Capture the cell that displays the provided text and extract its [X, Y] central coordinate. 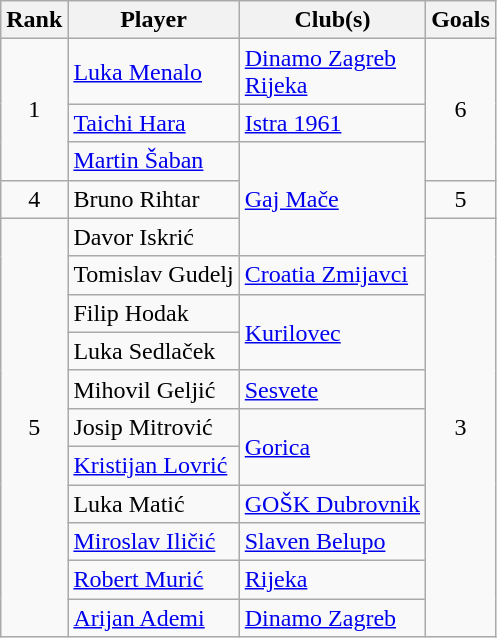
3 [461, 428]
Dinamo ZagrebRijeka [332, 72]
Davor Iskrić [154, 237]
Gorica [332, 446]
Tomislav Gudelj [154, 275]
Miroslav Iličić [154, 542]
Robert Murić [154, 580]
Dinamo Zagreb [332, 618]
Arijan Ademi [154, 618]
Gaj Mače [332, 199]
Istra 1961 [332, 123]
Sesvete [332, 389]
Martin Šaban [154, 161]
Luka Menalo [154, 72]
Rijeka [332, 580]
Kristijan Lovrić [154, 465]
Goals [461, 20]
4 [34, 199]
Club(s) [332, 20]
Mihovil Geljić [154, 389]
GOŠK Dubrovnik [332, 503]
Kurilovec [332, 332]
Rank [34, 20]
6 [461, 110]
Slaven Belupo [332, 542]
Filip Hodak [154, 313]
Croatia Zmijavci [332, 275]
Player [154, 20]
Luka Matić [154, 503]
Taichi Hara [154, 123]
1 [34, 110]
Josip Mitrović [154, 427]
Bruno Rihtar [154, 199]
Luka Sedlaček [154, 351]
